Return the [x, y] coordinate for the center point of the cell that contains the specified text.  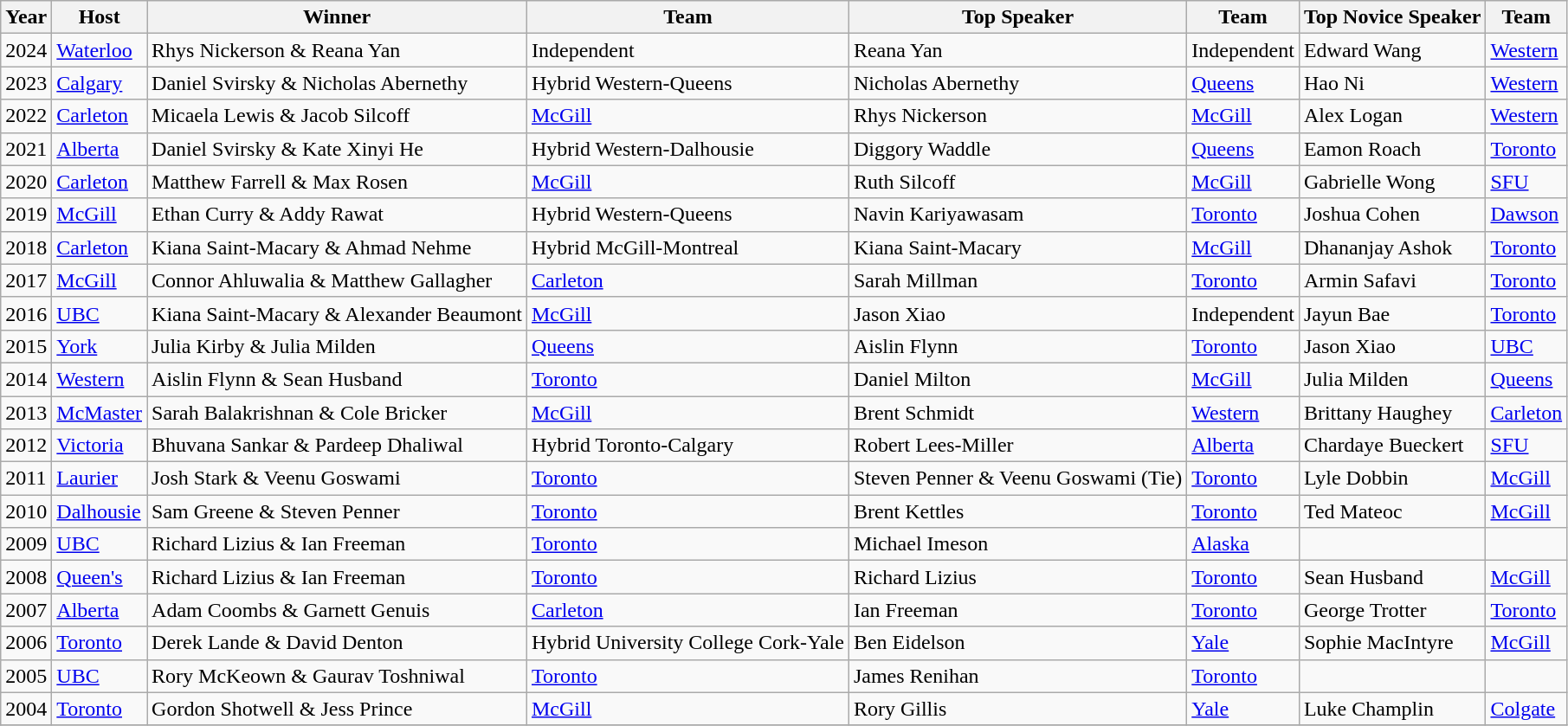
2023 [26, 83]
Luke Champlin [1392, 709]
Hybrid McGill-Montreal [687, 247]
Top Novice Speaker [1392, 17]
Adam Coombs & Garnett Genuis [338, 610]
Edward Wang [1392, 50]
Derek Lande & David Denton [338, 643]
2009 [26, 544]
Daniel Svirsky & Kate Xinyi He [338, 149]
2004 [26, 709]
Sam Greene & Steven Penner [338, 511]
Rhys Nickerson & Reana Yan [338, 50]
Reana Yan [1017, 50]
2015 [26, 346]
Ruth Silcoff [1017, 182]
Eamon Roach [1392, 149]
Lyle Dobbin [1392, 479]
Armin Safavi [1392, 280]
Aislin Flynn & Sean Husband [338, 379]
Matthew Farrell & Max Rosen [338, 182]
Gordon Shotwell & Jess Prince [338, 709]
2007 [26, 610]
Michael Imeson [1017, 544]
Chardaye Bueckert [1392, 446]
Brittany Haughey [1392, 413]
Ian Freeman [1017, 610]
Brent Kettles [1017, 511]
Colgate [1526, 709]
2005 [26, 676]
Robert Lees-Miller [1017, 446]
Nicholas Abernethy [1017, 83]
2024 [26, 50]
Sophie MacIntyre [1392, 643]
McMaster [100, 413]
Laurier [100, 479]
2017 [26, 280]
Ted Mateoc [1392, 511]
Richard Lizius [1017, 577]
Daniel Svirsky & Nicholas Abernethy [338, 83]
Steven Penner & Veenu Goswami (Tie) [1017, 479]
Rhys Nickerson [1017, 116]
Victoria [100, 446]
Queen's [100, 577]
Year [26, 17]
Calgary [100, 83]
2008 [26, 577]
2014 [26, 379]
Kiana Saint-Macary [1017, 247]
Micaela Lewis & Jacob Silcoff [338, 116]
George Trotter [1392, 610]
Ethan Curry & Addy Rawat [338, 215]
Rory Gillis [1017, 709]
Connor Ahluwalia & Matthew Gallagher [338, 280]
Sarah Millman [1017, 280]
2016 [26, 313]
Julia Milden [1392, 379]
Alex Logan [1392, 116]
Sarah Balakrishnan & Cole Bricker [338, 413]
Gabrielle Wong [1392, 182]
Navin Kariyawasam [1017, 215]
Rory McKeown & Gaurav Toshniwal [338, 676]
Brent Schmidt [1017, 413]
Hybrid Western-Dalhousie [687, 149]
Dawson [1526, 215]
2010 [26, 511]
Daniel Milton [1017, 379]
Joshua Cohen [1392, 215]
2012 [26, 446]
Hao Ni [1392, 83]
Hybrid University College Cork-Yale [687, 643]
Top Speaker [1017, 17]
Sean Husband [1392, 577]
2022 [26, 116]
2020 [26, 182]
Waterloo [100, 50]
Julia Kirby & Julia Milden [338, 346]
2019 [26, 215]
Winner [338, 17]
York [100, 346]
2013 [26, 413]
Kiana Saint-Macary & Alexander Beaumont [338, 313]
Aislin Flynn [1017, 346]
2018 [26, 247]
Jayun Bae [1392, 313]
2006 [26, 643]
James Renihan [1017, 676]
Dalhousie [100, 511]
Dhananjay Ashok [1392, 247]
Alaska [1243, 544]
Kiana Saint-Macary & Ahmad Nehme [338, 247]
Hybrid Toronto-Calgary [687, 446]
2021 [26, 149]
Diggory Waddle [1017, 149]
Ben Eidelson [1017, 643]
Josh Stark & Veenu Goswami [338, 479]
Bhuvana Sankar & Pardeep Dhaliwal [338, 446]
2011 [26, 479]
Host [100, 17]
